Return the (X, Y) coordinate for the center point of the cell that contains the specified text.  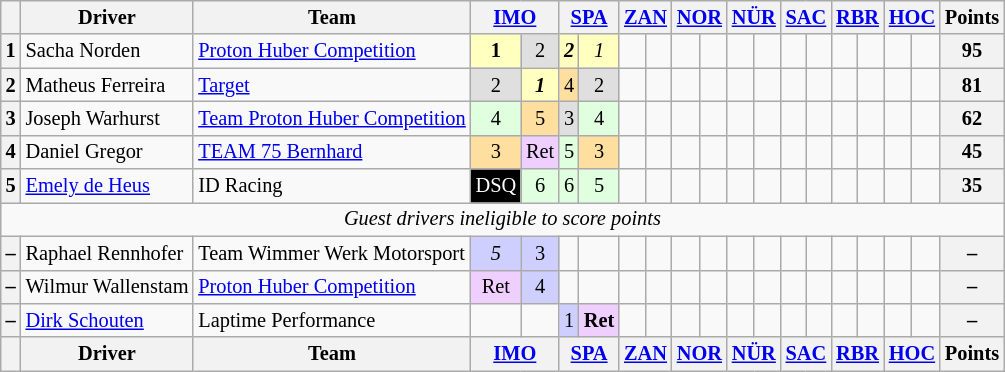
TEAM 75 Bernhard (332, 152)
95 (972, 51)
81 (972, 85)
Target (332, 85)
45 (972, 152)
Dirk Schouten (108, 320)
Matheus Ferreira (108, 85)
35 (972, 186)
Wilmur Wallenstam (108, 287)
ID Racing (332, 186)
Team Proton Huber Competition (332, 118)
Emely de Heus (108, 186)
Laptime Performance (332, 320)
62 (972, 118)
Joseph Warhurst (108, 118)
Daniel Gregor (108, 152)
Sacha Norden (108, 51)
DSQ (496, 186)
Team Wimmer Werk Motorsport (332, 253)
Raphael Rennhofer (108, 253)
Guest drivers ineligible to score points (502, 219)
